Find where the given text appears and provide that cell's center as (X, Y) coordinate. 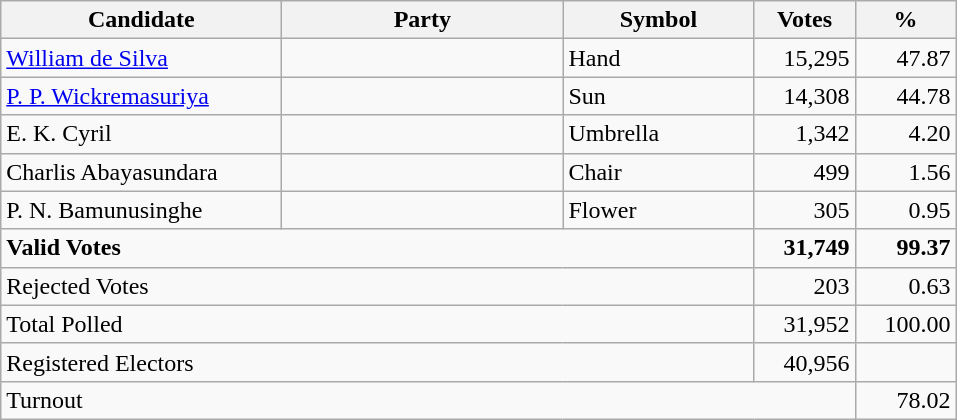
31,749 (804, 248)
P. N. Bamunusinghe (142, 210)
0.95 (906, 210)
78.02 (906, 400)
14,308 (804, 96)
Chair (658, 172)
15,295 (804, 58)
499 (804, 172)
203 (804, 286)
E. K. Cyril (142, 134)
Valid Votes (378, 248)
Hand (658, 58)
Charlis Abayasundara (142, 172)
Registered Electors (378, 362)
Turnout (428, 400)
Votes (804, 20)
1,342 (804, 134)
Flower (658, 210)
Rejected Votes (378, 286)
Umbrella (658, 134)
47.87 (906, 58)
1.56 (906, 172)
William de Silva (142, 58)
4.20 (906, 134)
Total Polled (378, 324)
Candidate (142, 20)
% (906, 20)
44.78 (906, 96)
Symbol (658, 20)
40,956 (804, 362)
99.37 (906, 248)
Sun (658, 96)
Party (422, 20)
0.63 (906, 286)
31,952 (804, 324)
P. P. Wickremasuriya (142, 96)
305 (804, 210)
100.00 (906, 324)
